From the cell containing the given text, extract its center point as (X, Y) coordinate. 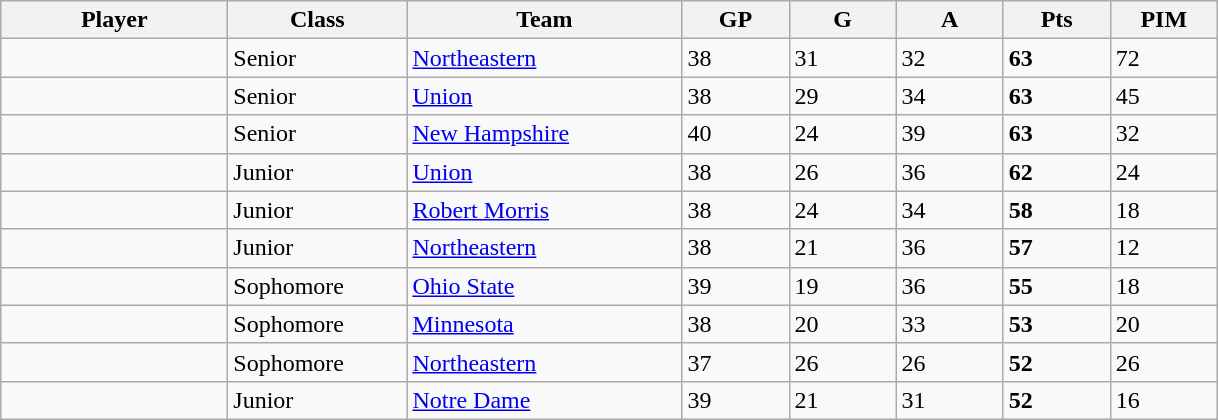
GP (736, 20)
33 (950, 324)
53 (1056, 324)
40 (736, 134)
37 (736, 362)
New Hampshire (544, 134)
Notre Dame (544, 400)
Pts (1056, 20)
PIM (1164, 20)
55 (1056, 286)
Team (544, 20)
Player (114, 20)
G (842, 20)
Minnesota (544, 324)
16 (1164, 400)
Robert Morris (544, 210)
57 (1056, 248)
29 (842, 96)
Class (318, 20)
72 (1164, 58)
Ohio State (544, 286)
58 (1056, 210)
12 (1164, 248)
A (950, 20)
45 (1164, 96)
19 (842, 286)
62 (1056, 172)
